Return (X, Y) of the center of cell containing provided text 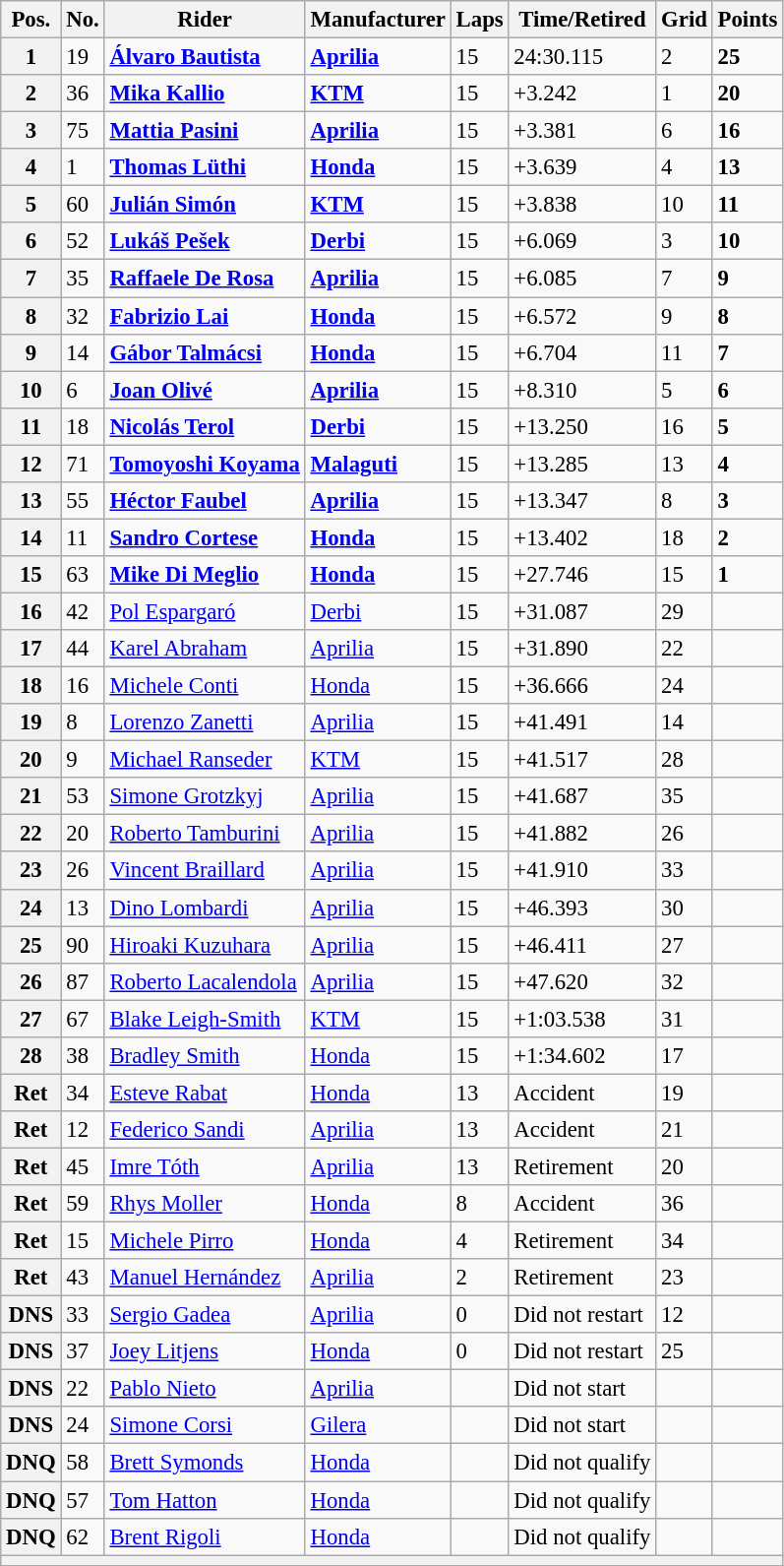
67 (83, 1019)
29 (685, 611)
Time/Retired (582, 20)
Roberto Tamburini (205, 834)
+6.069 (582, 241)
44 (83, 649)
Mattia Pasini (205, 131)
+31.890 (582, 649)
Manufacturer (378, 20)
+13.402 (582, 537)
58 (83, 1463)
45 (83, 1166)
+41.687 (582, 796)
+27.746 (582, 575)
Esteve Rabat (205, 1093)
30 (685, 908)
Karel Abraham (205, 649)
Nicolás Terol (205, 426)
Gilera (378, 1426)
Malaguti (378, 464)
Pablo Nieto (205, 1389)
Hiroaki Kuzuhara (205, 945)
+46.393 (582, 908)
+31.087 (582, 611)
Bradley Smith (205, 1056)
No. (83, 20)
+13.347 (582, 501)
Brett Symonds (205, 1463)
+41.882 (582, 834)
Michele Pirro (205, 1241)
Mika Kallio (205, 94)
Gábor Talmácsi (205, 352)
42 (83, 611)
Tomoyoshi Koyama (205, 464)
62 (83, 1536)
Julián Simón (205, 205)
Manuel Hernández (205, 1278)
Lorenzo Zanetti (205, 722)
+1:34.602 (582, 1056)
+3.242 (582, 94)
+6.572 (582, 316)
Lukáš Pešek (205, 241)
31 (685, 1019)
Mike Di Meglio (205, 575)
Federico Sandi (205, 1130)
Sergio Gadea (205, 1315)
Raffaele De Rosa (205, 279)
59 (83, 1204)
Simone Corsi (205, 1426)
Rider (205, 20)
+41.910 (582, 871)
+36.666 (582, 686)
57 (83, 1500)
63 (83, 575)
Grid (685, 20)
+6.704 (582, 352)
Brent Rigoli (205, 1536)
52 (83, 241)
Laps (480, 20)
Rhys Moller (205, 1204)
+41.491 (582, 722)
43 (83, 1278)
Sandro Cortese (205, 537)
+8.310 (582, 390)
71 (83, 464)
+6.085 (582, 279)
+1:03.538 (582, 1019)
Michele Conti (205, 686)
38 (83, 1056)
24:30.115 (582, 57)
+46.411 (582, 945)
Michael Ranseder (205, 760)
Points (748, 20)
+41.517 (582, 760)
60 (83, 205)
90 (83, 945)
Thomas Lüthi (205, 167)
+47.620 (582, 981)
+3.381 (582, 131)
Álvaro Bautista (205, 57)
Joey Litjens (205, 1351)
Joan Olivé (205, 390)
37 (83, 1351)
53 (83, 796)
Imre Tóth (205, 1166)
Vincent Braillard (205, 871)
Simone Grotzkyj (205, 796)
Blake Leigh-Smith (205, 1019)
Pos. (31, 20)
+13.285 (582, 464)
87 (83, 981)
+13.250 (582, 426)
+3.639 (582, 167)
+3.838 (582, 205)
Roberto Lacalendola (205, 981)
Dino Lombardi (205, 908)
55 (83, 501)
75 (83, 131)
Fabrizio Lai (205, 316)
Tom Hatton (205, 1500)
Pol Espargaró (205, 611)
Héctor Faubel (205, 501)
